Provide the [X, Y] coordinate of the cell's center where the given text is located.  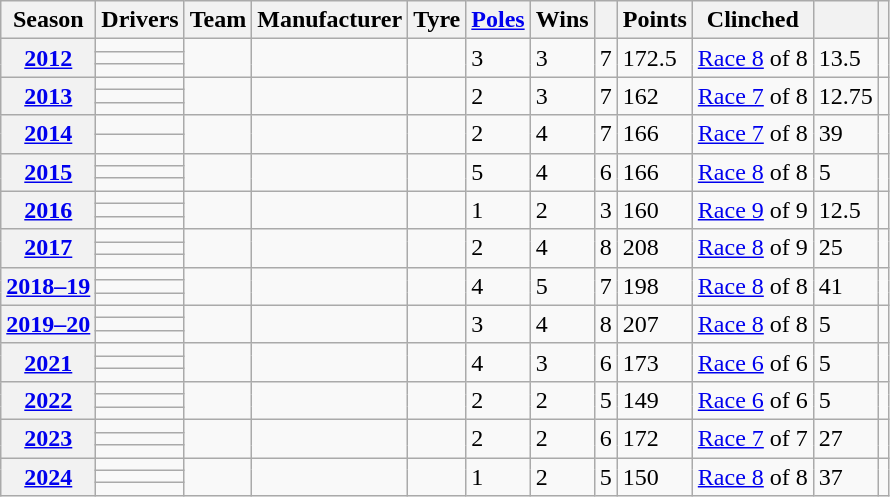
Tyre [437, 20]
Race 7 of 7 [752, 438]
12.75 [846, 96]
208 [654, 248]
Points [654, 20]
2022 [48, 400]
12.5 [846, 210]
172 [654, 438]
172.5 [654, 58]
Clinched [752, 20]
37 [846, 477]
Team [218, 20]
41 [846, 286]
Manufacturer [330, 20]
Wins [562, 20]
2014 [48, 134]
2012 [48, 58]
198 [654, 286]
Race 8 of 9 [752, 248]
207 [654, 324]
Drivers [140, 20]
150 [654, 477]
Season [48, 20]
Poles [498, 20]
2017 [48, 248]
2023 [48, 438]
2015 [48, 172]
39 [846, 134]
160 [654, 210]
2021 [48, 362]
2018–19 [48, 286]
173 [654, 362]
25 [846, 248]
2024 [48, 477]
2013 [48, 96]
162 [654, 96]
27 [846, 438]
Race 9 of 9 [752, 210]
2016 [48, 210]
2019–20 [48, 324]
149 [654, 400]
13.5 [846, 58]
